Return the (X, Y) coordinate for the center point of the cell that contains the specified text.  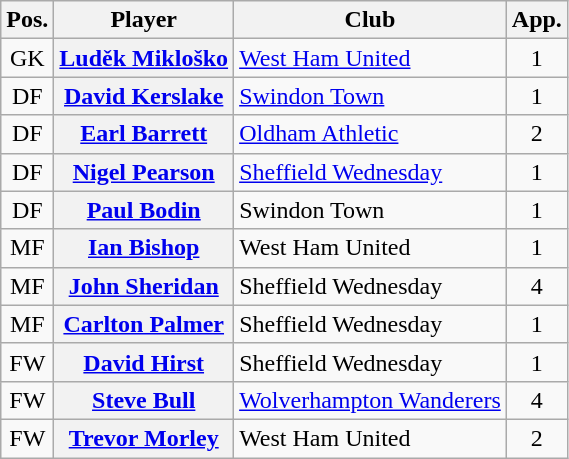
App. (536, 20)
Earl Barrett (144, 134)
GK (28, 58)
Luděk Mikloško (144, 58)
Carlton Palmer (144, 324)
Nigel Pearson (144, 172)
Player (144, 20)
Trevor Morley (144, 438)
Pos. (28, 20)
Oldham Athletic (370, 134)
John Sheridan (144, 286)
David Kerslake (144, 96)
Club (370, 20)
Wolverhampton Wanderers (370, 400)
Paul Bodin (144, 210)
Ian Bishop (144, 248)
David Hirst (144, 362)
Steve Bull (144, 400)
